Search for the cell housing the specified text and yield its [x, y] center coordinate. 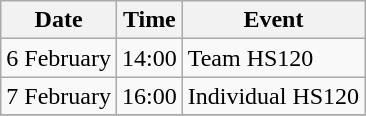
Date [59, 20]
6 February [59, 58]
Individual HS120 [273, 96]
Event [273, 20]
16:00 [149, 96]
Team HS120 [273, 58]
Time [149, 20]
14:00 [149, 58]
7 February [59, 96]
